Detect which cell encompasses the target text, then output its (X, Y) center coordinate. 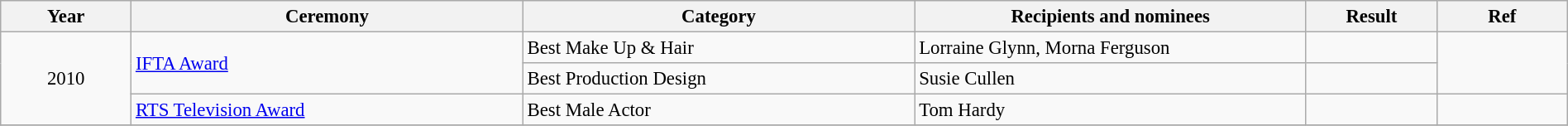
Recipients and nominees (1111, 17)
Tom Hardy (1111, 110)
2010 (66, 80)
IFTA Award (327, 63)
Best Make Up & Hair (719, 48)
Category (719, 17)
Ceremony (327, 17)
Best Production Design (719, 79)
Result (1371, 17)
Best Male Actor (719, 110)
Year (66, 17)
RTS Television Award (327, 110)
Lorraine Glynn, Morna Ferguson (1111, 48)
Ref (1502, 17)
Susie Cullen (1111, 79)
